Extract the (X, Y) coordinate from the center of the cell holding the provided text.  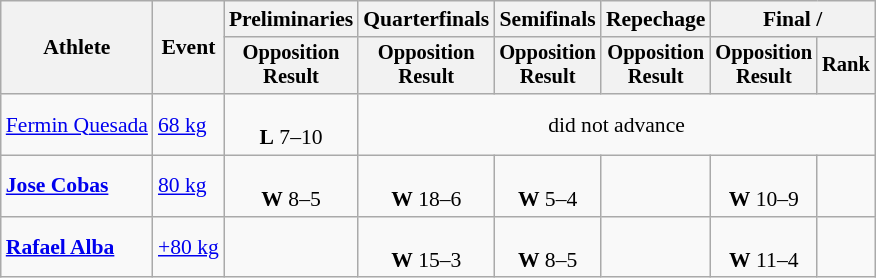
68 kg (188, 124)
W 15–3 (426, 248)
Fermin Quesada (77, 124)
Final / (793, 19)
Semifinals (548, 19)
L 7–10 (291, 124)
Repechage (656, 19)
Jose Cobas (77, 186)
Rafael Alba (77, 248)
Rank (846, 66)
W 18–6 (426, 186)
W 10–9 (764, 186)
did not advance (616, 124)
Quarterfinals (426, 19)
W 5–4 (548, 186)
Preliminaries (291, 19)
Athlete (77, 48)
W 11–4 (764, 248)
+80 kg (188, 248)
Event (188, 48)
80 kg (188, 186)
